Provide the (x, y) coordinate of the cell's center where the given text is located.  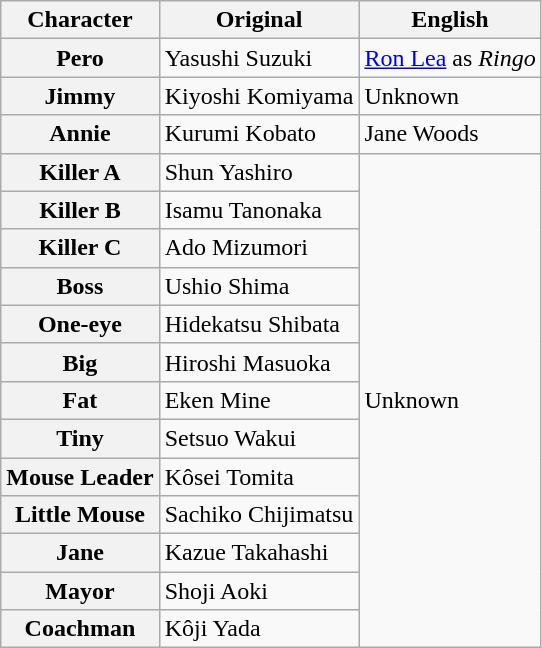
Yasushi Suzuki (259, 58)
Hidekatsu Shibata (259, 324)
Isamu Tanonaka (259, 210)
Kazue Takahashi (259, 553)
Little Mouse (80, 515)
Ron Lea as Ringo (450, 58)
Kurumi Kobato (259, 134)
Killer B (80, 210)
Jane (80, 553)
Shun Yashiro (259, 172)
Kôji Yada (259, 629)
One-eye (80, 324)
Killer A (80, 172)
Big (80, 362)
Killer C (80, 248)
Boss (80, 286)
Fat (80, 400)
Shoji Aoki (259, 591)
Character (80, 20)
Annie (80, 134)
Eken Mine (259, 400)
Ado Mizumori (259, 248)
Kiyoshi Komiyama (259, 96)
Setsuo Wakui (259, 438)
Tiny (80, 438)
Original (259, 20)
Mayor (80, 591)
Hiroshi Masuoka (259, 362)
Kôsei Tomita (259, 477)
Sachiko Chijimatsu (259, 515)
Ushio Shima (259, 286)
Coachman (80, 629)
Mouse Leader (80, 477)
English (450, 20)
Pero (80, 58)
Jane Woods (450, 134)
Jimmy (80, 96)
